Find where the given text appears and provide that cell's center as [x, y] coordinate. 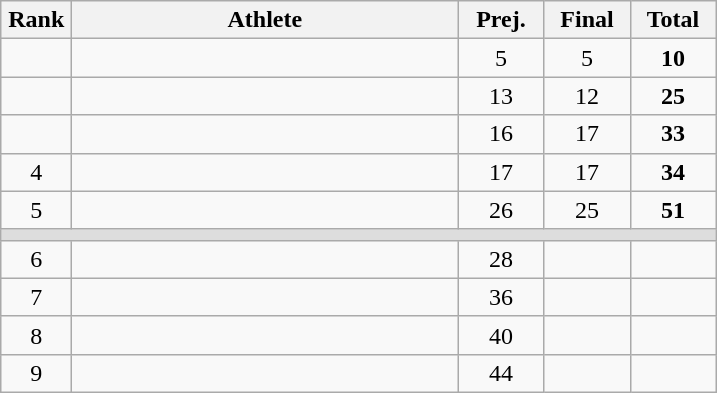
Final [587, 20]
Prej. [501, 20]
Athlete [265, 20]
36 [501, 297]
16 [501, 134]
28 [501, 259]
9 [36, 373]
44 [501, 373]
6 [36, 259]
Total [673, 20]
8 [36, 335]
Rank [36, 20]
12 [587, 96]
13 [501, 96]
7 [36, 297]
10 [673, 58]
51 [673, 210]
33 [673, 134]
34 [673, 172]
4 [36, 172]
40 [501, 335]
26 [501, 210]
